Extract the [x, y] coordinate from the center of the cell holding the provided text.  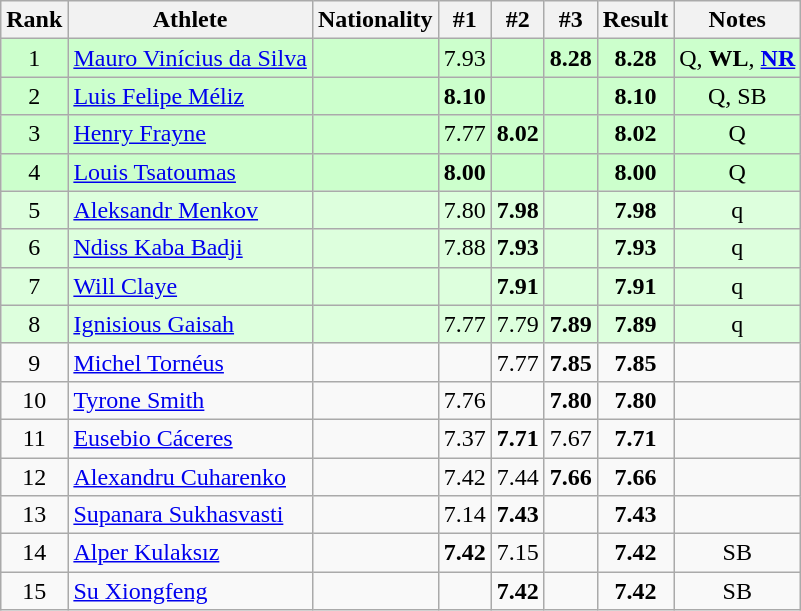
Will Claye [190, 286]
7.15 [518, 553]
Rank [34, 20]
#2 [518, 20]
Henry Frayne [190, 134]
7.67 [570, 438]
7.79 [518, 324]
Supanara Sukhasvasti [190, 515]
6 [34, 248]
13 [34, 515]
Louis Tsatoumas [190, 172]
Nationality [375, 20]
Aleksandr Menkov [190, 210]
Michel Tornéus [190, 362]
Athlete [190, 20]
7.88 [464, 248]
Eusebio Cáceres [190, 438]
Alexandru Cuharenko [190, 477]
15 [34, 591]
Su Xiongfeng [190, 591]
Ignisious Gaisah [190, 324]
7.44 [518, 477]
10 [34, 400]
Q, WL, NR [738, 58]
#3 [570, 20]
9 [34, 362]
7.76 [464, 400]
Alper Kulaksız [190, 553]
Luis Felipe Méliz [190, 96]
Ndiss Kaba Badji [190, 248]
Tyrone Smith [190, 400]
7.14 [464, 515]
7 [34, 286]
8 [34, 324]
Notes [738, 20]
5 [34, 210]
Mauro Vinícius da Silva [190, 58]
1 [34, 58]
12 [34, 477]
7.37 [464, 438]
#1 [464, 20]
14 [34, 553]
4 [34, 172]
Result [635, 20]
11 [34, 438]
Q, SB [738, 96]
2 [34, 96]
3 [34, 134]
